From the cell containing the given text, extract its center point as (X, Y) coordinate. 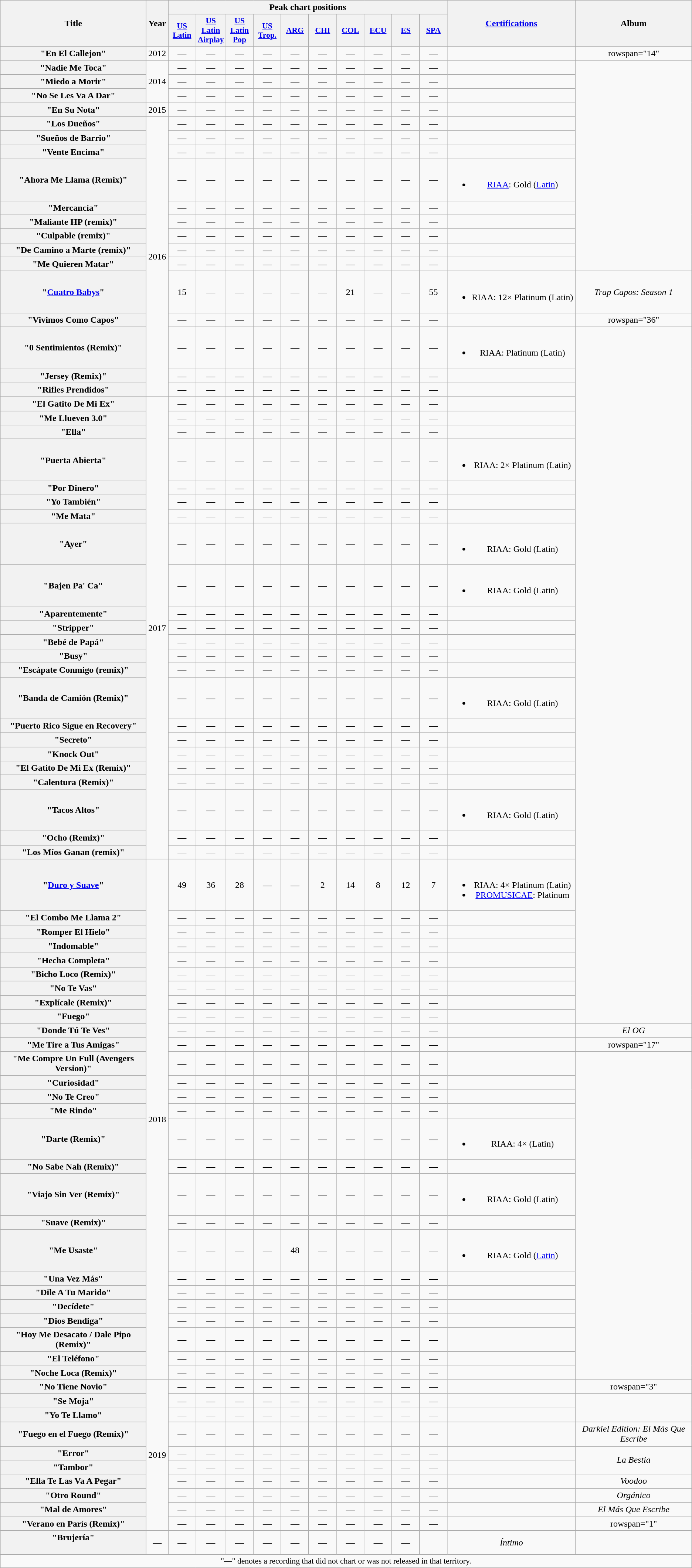
"Darte (Remix)" (73, 1138)
"Bicho Loco (Remix)" (73, 974)
"Culpable (remix)" (73, 236)
"Ella" (73, 432)
14 (350, 885)
"Por Dinero" (73, 488)
"Curiosidad" (73, 1083)
28 (240, 885)
"Brujería" (73, 1542)
"Noche Loca (Remix)" (73, 1373)
"Fuego" (73, 1017)
"Indomable" (73, 946)
2017 (157, 628)
"Puerto Rico Sigue en Recovery" (73, 726)
"Escápate Conmigo (remix)" (73, 670)
"Hoy Me Desacato / Dale Pipo (Remix)" (73, 1340)
"Stripper" (73, 628)
"Tambor" (73, 1467)
"Me Llueven 3.0" (73, 418)
RIAA: 12× Platinum (Latin) (512, 292)
"Bebé de Papá" (73, 642)
"Puerta Abierta" (73, 460)
Orgánico (634, 1495)
El OG (634, 1031)
"Cuatro Babys" (73, 292)
ARG (295, 30)
"Una Vez Más" (73, 1278)
8 (378, 885)
2012 (157, 53)
Peak chart positions (308, 7)
"Ella Te Las Va A Pegar" (73, 1481)
"No Tiene Novio" (73, 1387)
Album (634, 24)
rowspan="17" (634, 1045)
"Ahora Me Llama (Remix)" (73, 180)
"Vivimos Como Capos" (73, 320)
"Los Míos Ganan (remix)" (73, 852)
"Secreto" (73, 740)
"Jersey (Remix)" (73, 376)
"0 Sentimientos (Remix)" (73, 347)
ES (406, 30)
"No Sabe Nah (Remix)" (73, 1167)
"Se Moja" (73, 1401)
"Tacos Altos" (73, 810)
"No Se Les Va A Dar" (73, 96)
"Duro y Suave" (73, 885)
"Me Tire a Tus Amigas" (73, 1045)
"En El Callejon" (73, 53)
"No Te Creo" (73, 1097)
Darkiel Edition: El Más Que Escribe (634, 1434)
2016 (157, 257)
El Más Que Escribe (634, 1509)
COL (350, 30)
"Sueños de Barrio" (73, 138)
"Dios Bendiga" (73, 1321)
USLatin (182, 30)
"Maliante HP (remix)" (73, 222)
RIAA: 4× Platinum (Latin)PROMUSICAE: Platinum (512, 885)
"Me Quieren Matar" (73, 264)
"—" denotes a recording that did not chart or was not released in that territory. (346, 1561)
"Mal de Amores" (73, 1509)
"Me Mata" (73, 516)
"Aparentemente" (73, 614)
Title (73, 24)
"Vente Encima" (73, 152)
rowspan="36" (634, 320)
2015 (157, 110)
"Explícale (Remix)" (73, 1002)
"Me Rindo" (73, 1111)
ECU (378, 30)
"Hecha Completa" (73, 960)
"Suave (Remix)" (73, 1222)
"Busy" (73, 656)
"Yo También" (73, 502)
Voodoo (634, 1481)
2 (322, 885)
rowspan="1" (634, 1523)
"El Gatito De Mi Ex (Remix)" (73, 768)
"Decídete" (73, 1306)
"Viajo Sin Ver (Remix)" (73, 1195)
"Calentura (Remix)" (73, 782)
"Bajen Pa' Ca" (73, 586)
"Ayer" (73, 544)
Íntimo (512, 1542)
USTrop. (268, 30)
21 (350, 292)
15 (182, 292)
"Me Compre Un Full (Avengers Version)" (73, 1064)
"El Combo Me Llama 2" (73, 918)
48 (295, 1250)
La Bestia (634, 1460)
49 (182, 885)
"No Te Vas" (73, 988)
2014 (157, 82)
2019 (157, 1455)
rowspan="3" (634, 1387)
"Mercancía" (73, 208)
55 (433, 292)
"Romper El Hielo" (73, 932)
"Knock Out" (73, 754)
2018 (157, 1119)
RIAA: Platinum (Latin) (512, 347)
"Nadie Me Toca" (73, 68)
RIAA: 4× (Latin) (512, 1138)
"Los Dueños" (73, 124)
"Verano en París (Remix)" (73, 1523)
"Fuego en el Fuego (Remix)" (73, 1434)
12 (406, 885)
"Yo Te Llamo" (73, 1415)
"Me Usaste" (73, 1250)
Year (157, 24)
CHI (322, 30)
"Dile A Tu Marido" (73, 1292)
36 (211, 885)
RIAA: 2× Platinum (Latin) (512, 460)
Certifications (512, 24)
rowspan="14" (634, 53)
7 (433, 885)
"Otro Round" (73, 1495)
"Error" (73, 1453)
"Rifles Prendidos" (73, 390)
USLatinPop (240, 30)
"Miedo a Morir" (73, 82)
"Banda de Camión (Remix)" (73, 698)
Trap Capos: Season 1 (634, 292)
"En Su Nota" (73, 110)
"De Camino a Marte (remix)" (73, 250)
"Donde Tú Te Ves" (73, 1031)
USLatinAirplay (211, 30)
"Ocho (Remix)" (73, 838)
SPA (433, 30)
"El Gatito De Mi Ex" (73, 404)
"El Teléfono" (73, 1359)
